For the text-containing cell, return its midpoint in [x, y] coordinate format. 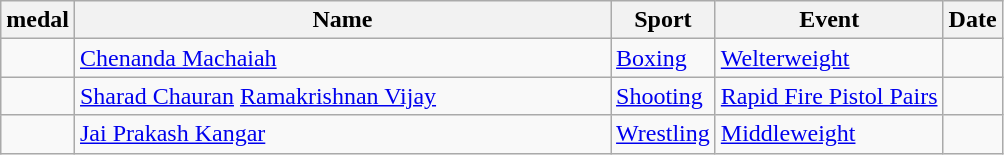
Chenanda Machaiah [342, 58]
Sharad Chauran Ramakrishnan Vijay [342, 96]
medal [38, 20]
Jai Prakash Kangar [342, 134]
Rapid Fire Pistol Pairs [829, 96]
Sport [664, 20]
Event [829, 20]
Date [972, 20]
Middleweight [829, 134]
Boxing [664, 58]
Wrestling [664, 134]
Shooting [664, 96]
Name [342, 20]
Welterweight [829, 58]
